Search for the cell housing the specified text and yield its [x, y] center coordinate. 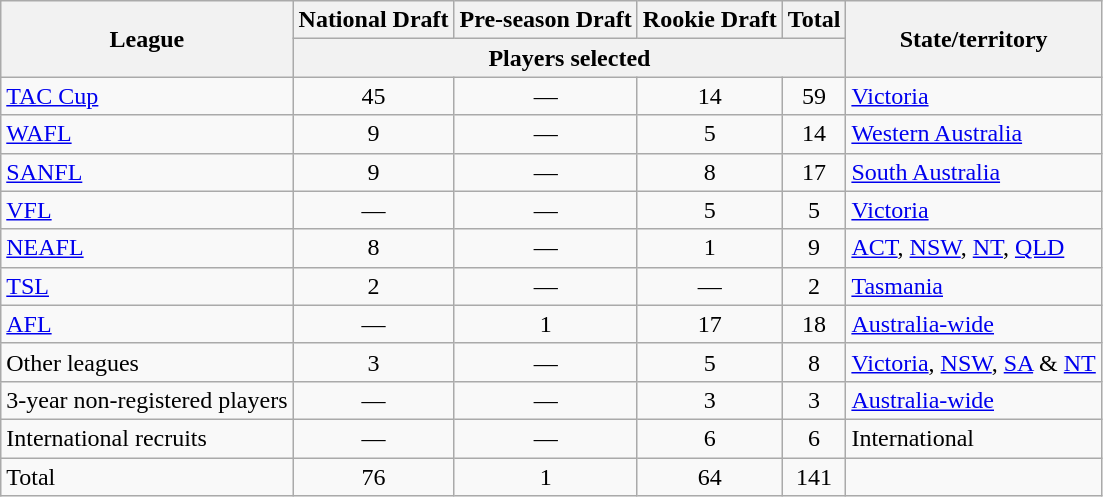
Other leagues [147, 362]
SANFL [147, 172]
Rookie Draft [710, 20]
State/territory [974, 39]
VFL [147, 210]
Western Australia [974, 134]
ACT, NSW, NT, QLD [974, 248]
TSL [147, 286]
International recruits [147, 438]
AFL [147, 324]
141 [814, 477]
45 [374, 96]
59 [814, 96]
Tasmania [974, 286]
Players selected [570, 58]
18 [814, 324]
Victoria, NSW, SA & NT [974, 362]
Pre-season Draft [546, 20]
South Australia [974, 172]
NEAFL [147, 248]
International [974, 438]
76 [374, 477]
WAFL [147, 134]
64 [710, 477]
National Draft [374, 20]
TAC Cup [147, 96]
League [147, 39]
3-year non-registered players [147, 400]
